From the cell containing the given text, extract its center point as (X, Y) coordinate. 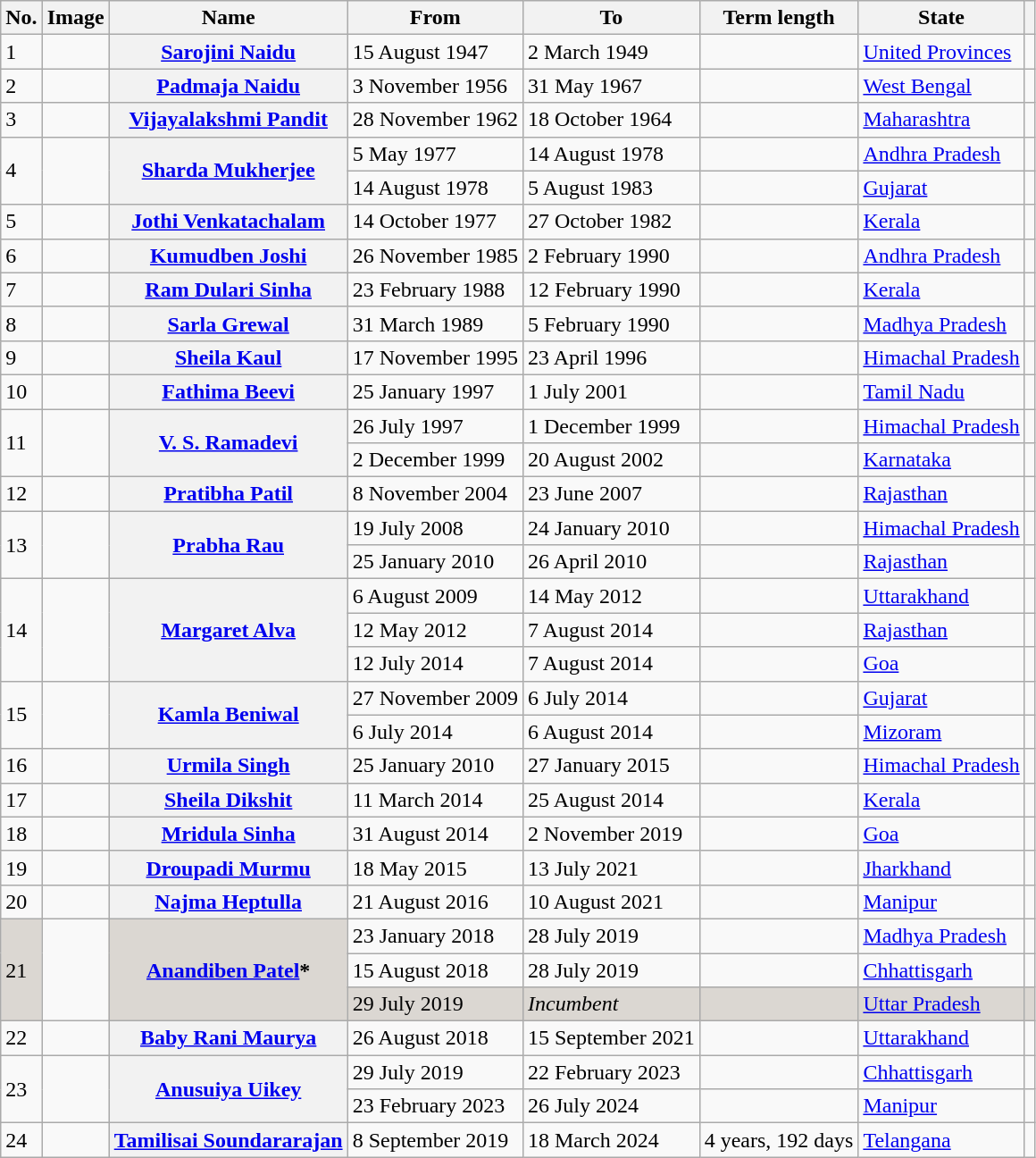
12 (21, 494)
11 March 2014 (435, 800)
14 May 2012 (611, 596)
Sarla Grewal (229, 323)
Ram Dulari Sinha (229, 289)
Image (75, 18)
Vijayalakshmi Pandit (229, 120)
4 years, 192 days (779, 1140)
Urmila Singh (229, 766)
Prabha Rau (229, 545)
23 (21, 1089)
12 July 2014 (435, 664)
Kamla Beniwal (229, 715)
23 April 1996 (611, 357)
Sheila Kaul (229, 357)
14 (21, 630)
Name (229, 18)
26 November 1985 (435, 256)
4 (21, 171)
20 August 2002 (611, 460)
26 July 2024 (611, 1106)
17 (21, 800)
21 (21, 969)
10 (21, 391)
Sarojini Naidu (229, 52)
23 February 1988 (435, 289)
Najma Heptulla (229, 902)
9 (21, 357)
25 August 2014 (611, 800)
2 (21, 86)
5 August 1983 (611, 188)
Fathima Beevi (229, 391)
17 November 1995 (435, 357)
Kumudben Joshi (229, 256)
Anandiben Patel* (229, 969)
26 August 2018 (435, 1038)
State (941, 18)
20 (21, 902)
18 March 2024 (611, 1140)
6 August 2009 (435, 596)
2 March 1949 (611, 52)
6 (21, 256)
15 (21, 715)
26 April 2010 (611, 562)
Jothi Venkatachalam (229, 222)
14 October 1977 (435, 222)
15 August 1947 (435, 52)
23 February 2023 (435, 1106)
8 (21, 323)
31 March 1989 (435, 323)
13 July 2021 (611, 868)
Padmaja Naidu (229, 86)
27 November 2009 (435, 698)
Sheila Dikshit (229, 800)
27 January 2015 (611, 766)
22 (21, 1038)
18 May 2015 (435, 868)
10 August 2021 (611, 902)
2 November 2019 (611, 834)
3 (21, 120)
13 (21, 545)
5 May 1977 (435, 154)
United Provinces (941, 52)
5 (21, 222)
12 February 1990 (611, 289)
26 July 1997 (435, 426)
1 July 2001 (611, 391)
From (435, 18)
8 November 2004 (435, 494)
Anusuiya Uikey (229, 1089)
25 January 1997 (435, 391)
19 (21, 868)
To (611, 18)
16 (21, 766)
24 January 2010 (611, 528)
18 (21, 834)
Mizoram (941, 732)
Baby Rani Maurya (229, 1038)
24 (21, 1140)
Sharda Mukherjee (229, 171)
19 July 2008 (435, 528)
5 February 1990 (611, 323)
Term length (779, 18)
Jharkhand (941, 868)
27 October 1982 (611, 222)
Incumbent (611, 1004)
No. (21, 18)
2 February 1990 (611, 256)
11 (21, 443)
18 October 1964 (611, 120)
15 August 2018 (435, 969)
Telangana (941, 1140)
21 August 2016 (435, 902)
V. S. Ramadevi (229, 443)
23 June 2007 (611, 494)
22 February 2023 (611, 1072)
Uttar Pradesh (941, 1004)
2 December 1999 (435, 460)
Mridula Sinha (229, 834)
Tamilisai Soundararajan (229, 1140)
1 December 1999 (611, 426)
1 (21, 52)
Margaret Alva (229, 630)
Droupadi Murmu (229, 868)
28 November 1962 (435, 120)
Pratibha Patil (229, 494)
Karnataka (941, 460)
7 (21, 289)
6 August 2014 (611, 732)
31 August 2014 (435, 834)
15 September 2021 (611, 1038)
Tamil Nadu (941, 391)
West Bengal (941, 86)
8 September 2019 (435, 1140)
Maharashtra (941, 120)
31 May 1967 (611, 86)
23 January 2018 (435, 936)
3 November 1956 (435, 86)
12 May 2012 (435, 630)
